Locate the cell with the specified text and output its (x, y) center coordinate. 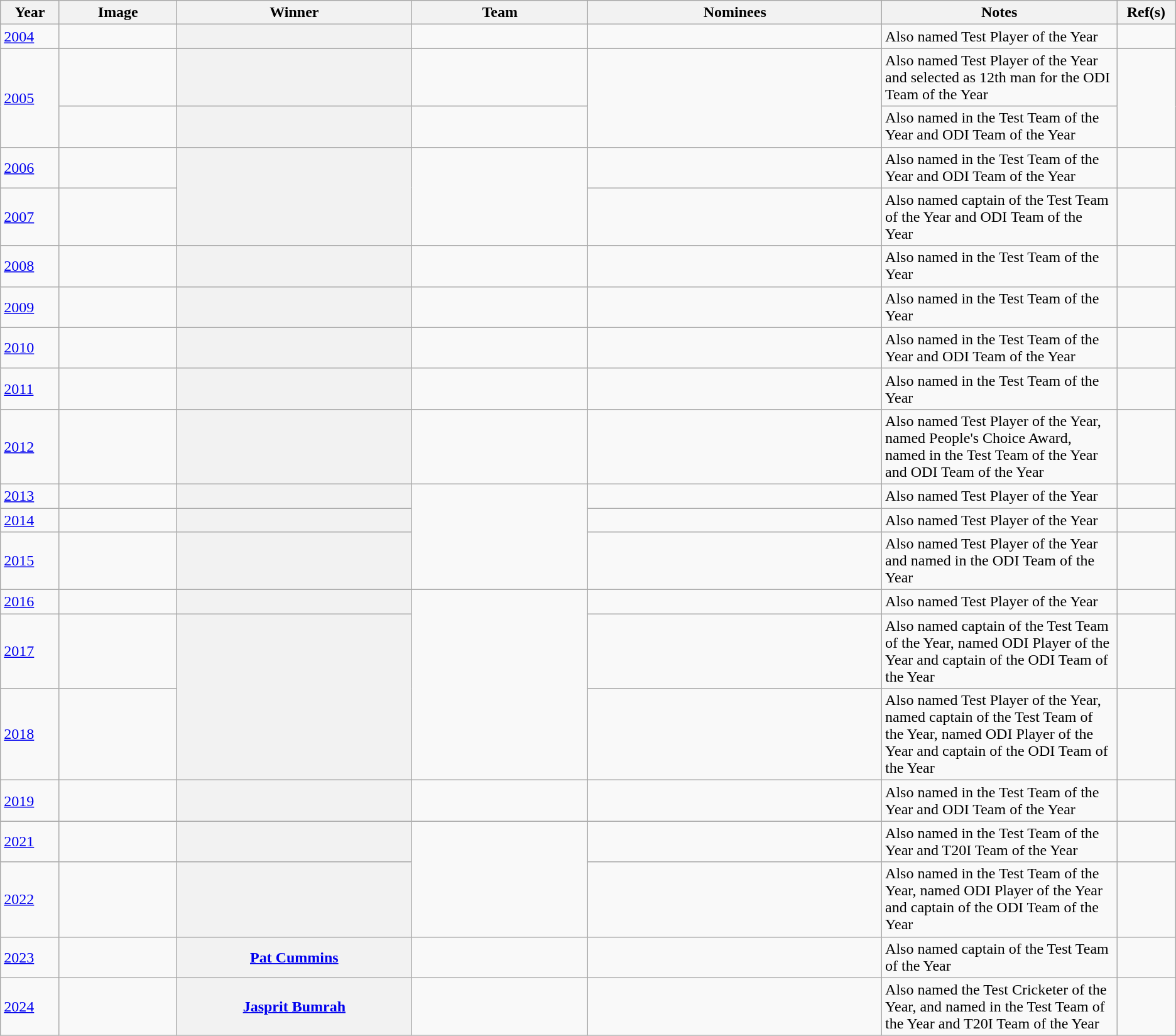
Also named in the Test Team of the Year and T20I Team of the Year (999, 842)
2021 (30, 842)
Pat Cummins (294, 957)
Also named Test Player of the Year and named in the ODI Team of the Year (999, 561)
2011 (30, 388)
2004 (30, 36)
Team (500, 13)
Also named Test Player of the Year, named People's Choice Award, named in the Test Team of the Year and ODI Team of the Year (999, 446)
Jasprit Bumrah (294, 1006)
2022 (30, 900)
2009 (30, 307)
Also named captain of the Test Team of the Year (999, 957)
2017 (30, 651)
2005 (30, 98)
Also named captain of the Test Team of the Year, named ODI Player of the Year and captain of the ODI Team of the Year (999, 651)
2015 (30, 561)
Notes (999, 13)
2019 (30, 800)
2010 (30, 348)
2008 (30, 266)
Also named Test Player of the Year, named captain of the Test Team of the Year, named ODI Player of the Year and captain of the ODI Team of the Year (999, 734)
2018 (30, 734)
2013 (30, 496)
2014 (30, 520)
2007 (30, 217)
Nominees (735, 13)
Winner (294, 13)
Also named in the Test Team of the Year, named ODI Player of the Year and captain of the ODI Team of the Year (999, 900)
2024 (30, 1006)
Also named the Test Cricketer of the Year, and named in the Test Team of the Year and T20I Team of the Year (999, 1006)
Year (30, 13)
2006 (30, 167)
Also named captain of the Test Team of the Year and ODI Team of the Year (999, 217)
2012 (30, 446)
2016 (30, 602)
Also named Test Player of the Year and selected as 12th man for the ODI Team of the Year (999, 77)
Image (118, 13)
2023 (30, 957)
Ref(s) (1146, 13)
